Pinpoint the cell where the given text exists, returning its [x, y] midpoint coordinate. 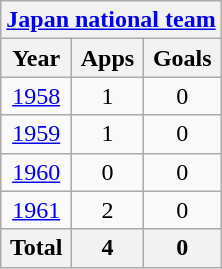
Apps [108, 58]
4 [108, 248]
1958 [36, 96]
1960 [36, 172]
2 [108, 210]
Japan national team [111, 20]
Year [36, 58]
Goals [182, 58]
1961 [36, 210]
1959 [36, 134]
Total [36, 248]
